Find where the given text appears and provide that cell's center as (X, Y) coordinate. 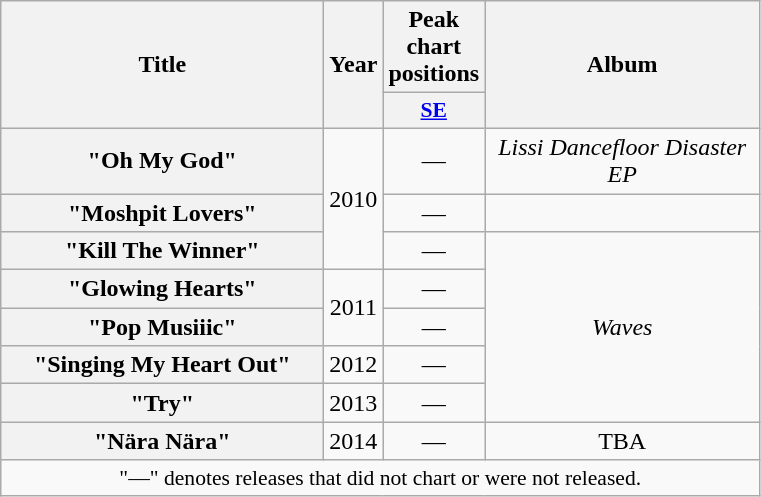
"Singing My Heart Out" (162, 365)
Title (162, 65)
"Glowing Hearts" (162, 289)
2010 (354, 198)
TBA (622, 441)
2012 (354, 365)
Year (354, 65)
2011 (354, 308)
Waves (622, 327)
Lissi Dancefloor Disaster EP (622, 160)
"Nära Nära" (162, 441)
"—" denotes releases that did not chart or were not released. (380, 478)
2014 (354, 441)
Album (622, 65)
"Pop Musiiic" (162, 327)
"Kill The Winner" (162, 251)
"Oh My God" (162, 160)
"Try" (162, 403)
2013 (354, 403)
SE (434, 111)
Peak chart positions (434, 47)
"Moshpit Lovers" (162, 213)
